Provide the (x, y) coordinate of the cell's center where the given text is located.  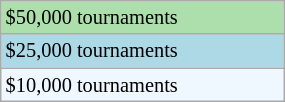
$25,000 tournaments (142, 51)
$50,000 tournaments (142, 17)
$10,000 tournaments (142, 85)
